From the cell containing the given text, extract its center point as [X, Y] coordinate. 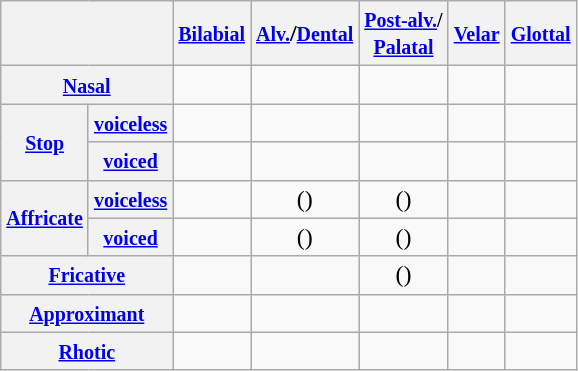
Fricative [87, 275]
Bilabial [212, 34]
Velar [476, 34]
Nasal [87, 85]
Approximant [87, 313]
Alv./Dental [304, 34]
Post-alv./Palatal [404, 34]
Affricate [45, 218]
Glottal [540, 34]
Rhotic [87, 351]
Stop [45, 142]
